Find where the given text appears and provide that cell's center as [X, Y] coordinate. 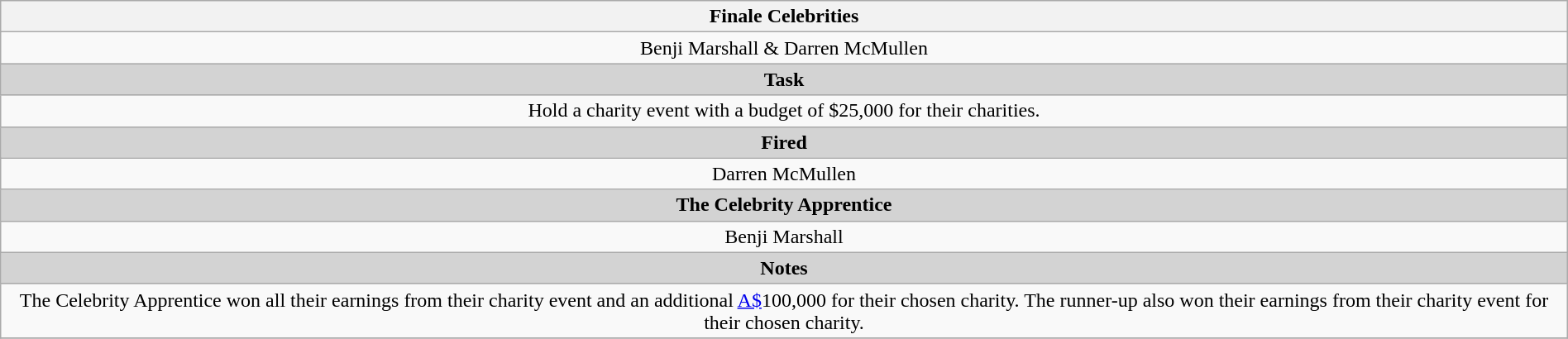
Benji Marshall & Darren McMullen [784, 48]
Finale Celebrities [784, 17]
The Celebrity Apprentice [784, 205]
Hold a charity event with a budget of $25,000 for their charities. [784, 111]
Task [784, 79]
Darren McMullen [784, 174]
Benji Marshall [784, 236]
Fired [784, 142]
Notes [784, 268]
